Return (x, y) of the center of cell containing provided text 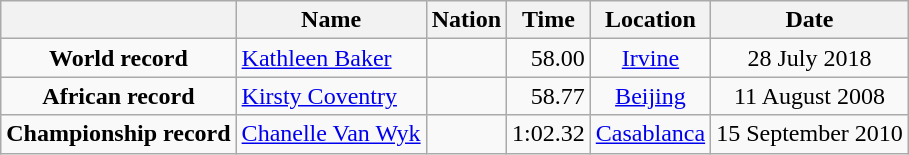
Casablanca (650, 134)
Time (549, 20)
15 September 2010 (810, 134)
1:02.32 (549, 134)
Kirsty Coventry (331, 96)
Championship record (118, 134)
African record (118, 96)
Irvine (650, 58)
Nation (466, 20)
Chanelle Van Wyk (331, 134)
Location (650, 20)
58.77 (549, 96)
Name (331, 20)
58.00 (549, 58)
Date (810, 20)
Beijing (650, 96)
World record (118, 58)
Kathleen Baker (331, 58)
11 August 2008 (810, 96)
28 July 2018 (810, 58)
